Extract the (x, y) coordinate from the center of the cell holding the provided text.  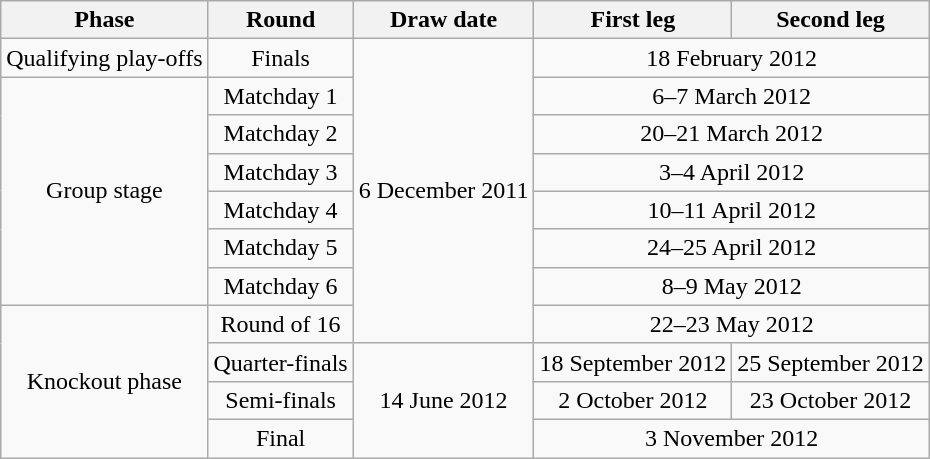
23 October 2012 (831, 400)
6 December 2011 (444, 191)
First leg (633, 20)
Knockout phase (104, 381)
Second leg (831, 20)
22–23 May 2012 (732, 324)
Qualifying play-offs (104, 58)
Round of 16 (280, 324)
14 June 2012 (444, 400)
Final (280, 438)
Matchday 2 (280, 134)
Finals (280, 58)
20–21 March 2012 (732, 134)
8–9 May 2012 (732, 286)
3 November 2012 (732, 438)
Matchday 4 (280, 210)
18 February 2012 (732, 58)
Matchday 3 (280, 172)
25 September 2012 (831, 362)
18 September 2012 (633, 362)
Matchday 5 (280, 248)
Semi-finals (280, 400)
Phase (104, 20)
3–4 April 2012 (732, 172)
Matchday 6 (280, 286)
Draw date (444, 20)
Round (280, 20)
2 October 2012 (633, 400)
Matchday 1 (280, 96)
10–11 April 2012 (732, 210)
Quarter-finals (280, 362)
24–25 April 2012 (732, 248)
Group stage (104, 191)
6–7 March 2012 (732, 96)
